Search for the cell housing the specified text and yield its (x, y) center coordinate. 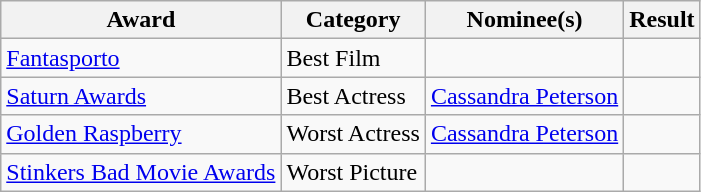
Best Film (353, 58)
Best Actress (353, 96)
Result (662, 20)
Golden Raspberry (141, 134)
Worst Picture (353, 172)
Worst Actress (353, 134)
Category (353, 20)
Nominee(s) (524, 20)
Stinkers Bad Movie Awards (141, 172)
Fantasporto (141, 58)
Award (141, 20)
Saturn Awards (141, 96)
